Return [x, y] of the center of cell containing provided text 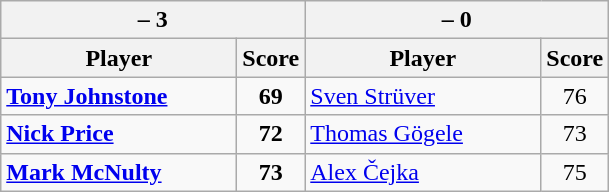
69 [271, 96]
Alex Čejka [423, 172]
76 [575, 96]
Nick Price [119, 134]
– 3 [153, 20]
72 [271, 134]
– 0 [457, 20]
Tony Johnstone [119, 96]
75 [575, 172]
Mark McNulty [119, 172]
Sven Strüver [423, 96]
Thomas Gögele [423, 134]
